Return the [x, y] coordinate for the center point of the cell that contains the specified text.  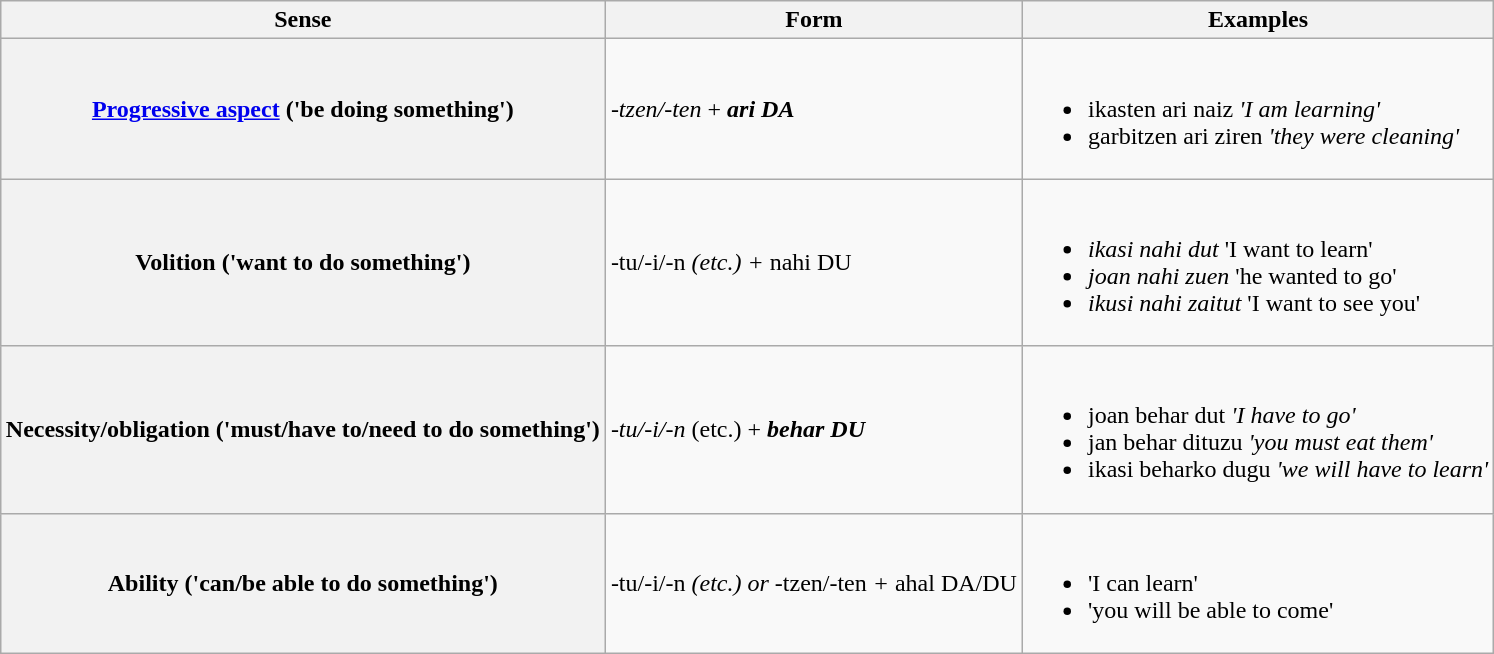
Sense [302, 20]
'I can learn' 'you will be able to come' [1258, 583]
Ability ('can/be able to do something') [302, 583]
Necessity/obligation ('must/have to/need to do something') [302, 430]
-tu/-i/-n (etc.) or -tzen/-ten + ahal DA/DU [814, 583]
joan behar dut 'I have to go'jan behar dituzu 'you must eat them'ikasi beharko dugu 'we will have to learn' [1258, 430]
Volition ('want to do something') [302, 262]
ikasi nahi dut 'I want to learn'joan nahi zuen 'he wanted to go'ikusi nahi zaitut 'I want to see you' [1258, 262]
Progressive aspect ('be doing something') [302, 109]
ikasten ari naiz 'I am learning'garbitzen ari ziren 'they were cleaning' [1258, 109]
Form [814, 20]
-tzen/-ten + ari DA [814, 109]
Examples [1258, 20]
-tu/-i/-n (etc.) + behar DU [814, 430]
-tu/-i/-n (etc.) + nahi DU [814, 262]
